Output the (x, y) coordinate of the center of the cell containing the given text.  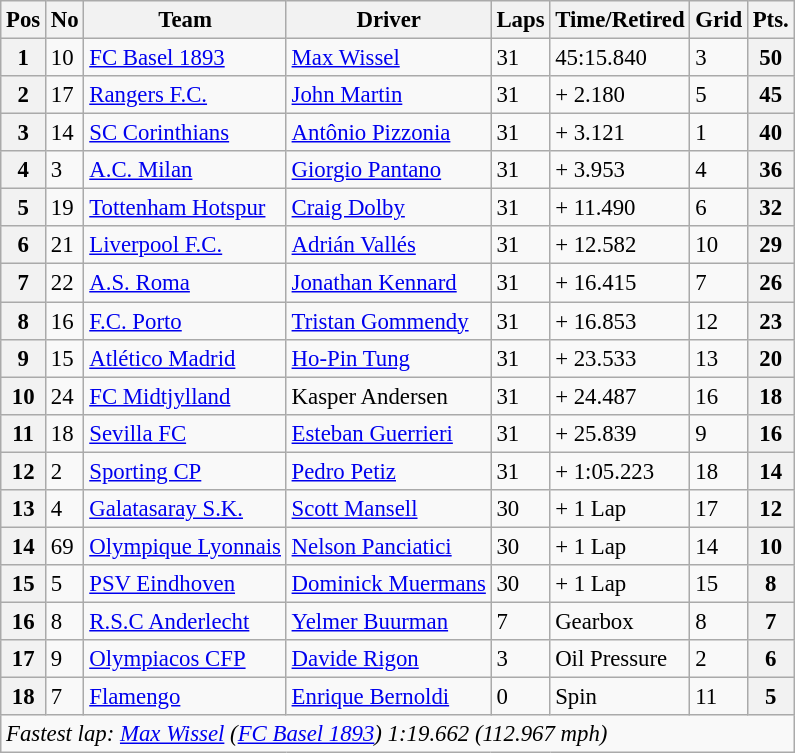
Galatasaray S.K. (185, 509)
Team (185, 20)
F.C. Porto (185, 321)
Kasper Andersen (388, 396)
+ 3.953 (620, 170)
29 (770, 245)
Jonathan Kennard (388, 283)
A.C. Milan (185, 170)
R.S.C Anderlecht (185, 621)
+ 2.180 (620, 95)
Rangers F.C. (185, 95)
+ 1:05.223 (620, 471)
23 (770, 321)
Esteban Guerrieri (388, 433)
FC Basel 1893 (185, 58)
+ 25.839 (620, 433)
SC Corinthians (185, 133)
24 (65, 396)
Time/Retired (620, 20)
Craig Dolby (388, 208)
Laps (520, 20)
Pts. (770, 20)
Oil Pressure (620, 659)
Giorgio Pantano (388, 170)
Enrique Bernoldi (388, 697)
Pedro Petiz (388, 471)
Sevilla FC (185, 433)
Sporting CP (185, 471)
Flamengo (185, 697)
69 (65, 546)
+ 16.415 (620, 283)
Olympique Lyonnais (185, 546)
Grid (718, 20)
Tristan Gommendy (388, 321)
26 (770, 283)
+ 11.490 (620, 208)
45:15.840 (620, 58)
Liverpool F.C. (185, 245)
Davide Rigon (388, 659)
Gearbox (620, 621)
No (65, 20)
Max Wissel (388, 58)
+ 23.533 (620, 358)
Tottenham Hotspur (185, 208)
A.S. Roma (185, 283)
21 (65, 245)
John Martin (388, 95)
50 (770, 58)
22 (65, 283)
+ 16.853 (620, 321)
Scott Mansell (388, 509)
Spin (620, 697)
+ 24.487 (620, 396)
Nelson Panciatici (388, 546)
36 (770, 170)
PSV Eindhoven (185, 584)
+ 12.582 (620, 245)
+ 3.121 (620, 133)
FC Midtjylland (185, 396)
Pos (24, 20)
45 (770, 95)
Adrián Vallés (388, 245)
Dominick Muermans (388, 584)
0 (520, 697)
Atlético Madrid (185, 358)
Driver (388, 20)
Ho-Pin Tung (388, 358)
Antônio Pizzonia (388, 133)
Yelmer Buurman (388, 621)
19 (65, 208)
20 (770, 358)
40 (770, 133)
Fastest lap: Max Wissel (FC Basel 1893) 1:19.662 (112.967 mph) (398, 734)
32 (770, 208)
Olympiacos CFP (185, 659)
